Locate the cell with the specified text and output its (X, Y) center coordinate. 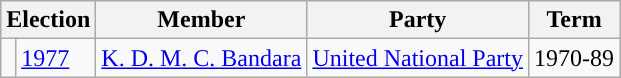
1977 (56, 58)
United National Party (418, 58)
Member (202, 20)
Party (418, 20)
K. D. M. C. Bandara (202, 58)
Election (48, 20)
Term (574, 20)
1970-89 (574, 58)
